Identify which cell holds the provided text, then report its [x, y] central coordinate. 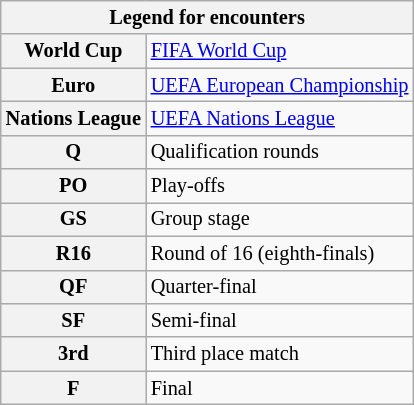
F [74, 388]
UEFA Nations League [280, 118]
World Cup [74, 51]
3rd [74, 354]
Play-offs [280, 186]
Semi-final [280, 320]
Third place match [280, 354]
R16 [74, 253]
Group stage [280, 219]
Round of 16 (eighth-finals) [280, 253]
PO [74, 186]
Legend for encounters [208, 17]
Q [74, 152]
Euro [74, 85]
QF [74, 287]
UEFA European Championship [280, 85]
Nations League [74, 118]
Final [280, 388]
GS [74, 219]
Quarter-final [280, 287]
FIFA World Cup [280, 51]
Qualification rounds [280, 152]
SF [74, 320]
